Return [x, y] of the center of cell containing provided text 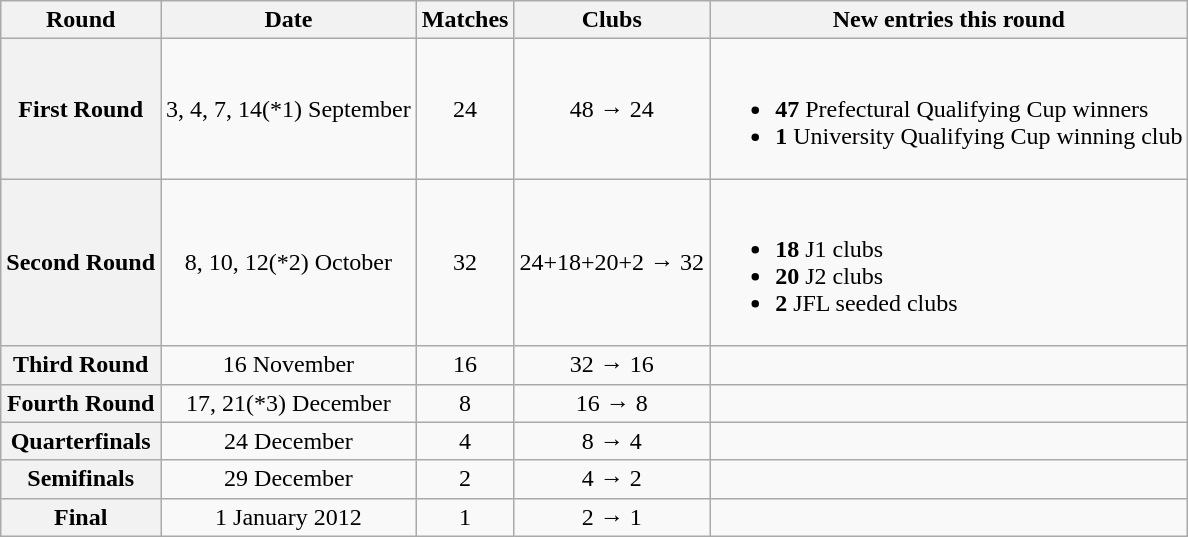
Matches [465, 20]
1 January 2012 [289, 517]
29 December [289, 479]
Final [81, 517]
48 → 24 [612, 109]
32 → 16 [612, 365]
24+18+20+2 → 32 [612, 262]
4 [465, 441]
8, 10, 12(*2) October [289, 262]
32 [465, 262]
4 → 2 [612, 479]
24 December [289, 441]
16 → 8 [612, 403]
Fourth Round [81, 403]
2 [465, 479]
Second Round [81, 262]
Semifinals [81, 479]
3, 4, 7, 14(*1) September [289, 109]
16 November [289, 365]
New entries this round [949, 20]
Round [81, 20]
2 → 1 [612, 517]
8 [465, 403]
1 [465, 517]
8 → 4 [612, 441]
17, 21(*3) December [289, 403]
18 J1 clubs20 J2 clubs2 JFL seeded clubs [949, 262]
24 [465, 109]
47 Prefectural Qualifying Cup winners1 University Qualifying Cup winning club [949, 109]
Third Round [81, 365]
Clubs [612, 20]
16 [465, 365]
First Round [81, 109]
Date [289, 20]
Quarterfinals [81, 441]
